Output the [X, Y] coordinate of the center of the cell containing the given text.  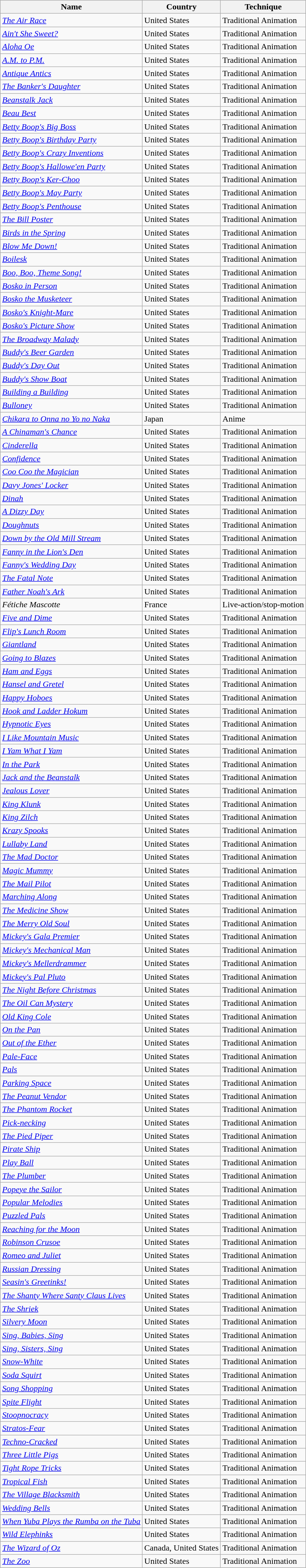
The Banker's Daughter [71, 87]
Parking Space [71, 1083]
The Plumber [71, 1176]
I Yam What I Yam [71, 751]
Davy Jones' Locker [71, 485]
Hansel and Gretel [71, 684]
Marching Along [71, 897]
Coo Coo the Magician [71, 472]
Confidence [71, 459]
Russian Dressing [71, 1269]
Technique [263, 7]
Betty Boop's Penthouse [71, 206]
Stratos-Fear [71, 1428]
Live-action/stop-motion [263, 605]
The Peanut Vendor [71, 1096]
Beau Best [71, 113]
The Mad Doctor [71, 857]
Wedding Bells [71, 1508]
Lullaby Land [71, 844]
Antique Antics [71, 73]
A.M. to P.M. [71, 60]
Aloha Oe [71, 47]
Tropical Fish [71, 1481]
A Chinaman's Chance [71, 432]
Betty Boop's Ker-Choo [71, 180]
On the Pan [71, 1030]
The Medicine Show [71, 910]
Buddy's Show Boat [71, 379]
Chikara to Onna no Yo no Naka [71, 419]
Betty Boop's Big Boss [71, 126]
Name [71, 7]
In the Park [71, 764]
Mickey's Mellerdrammer [71, 963]
Canada, United States [182, 1548]
A Dizzy Day [71, 512]
Betty Boop's Crazy Inventions [71, 153]
Mickey's Pal Pluto [71, 976]
Tight Rope Tricks [71, 1468]
Ain't She Sweet? [71, 34]
Reaching for the Moon [71, 1229]
The Shriek [71, 1309]
The Air Race [71, 20]
The Oil Can Mystery [71, 1003]
Pirate Ship [71, 1149]
Fanny's Wedding Day [71, 565]
The Night Before Christmas [71, 990]
Country [182, 7]
Giantland [71, 645]
Father Noah's Ark [71, 592]
Pals [71, 1070]
Bosko the Musketeer [71, 299]
The Wizard of Oz [71, 1548]
The Shanty Where Santy Claus Lives [71, 1295]
Betty Boop's Birthday Party [71, 140]
Fétiche Mascotte [71, 605]
Bosko's Picture Show [71, 326]
Snow-White [71, 1362]
Mickey's Gala Premier [71, 937]
Popular Melodies [71, 1202]
Anime [263, 419]
Out of the Ether [71, 1043]
Five and Dime [71, 618]
Seasin's Greetinks! [71, 1282]
Hook and Ladder Hokum [71, 711]
Flip's Lunch Room [71, 631]
The Village Blacksmith [71, 1495]
Hypnotic Eyes [71, 724]
The Merry Old Soul [71, 923]
Old King Cole [71, 1017]
Wild Elephinks [71, 1534]
Sing, Babies, Sing [71, 1335]
King Zilch [71, 817]
Krazy Spooks [71, 831]
Doughnuts [71, 525]
Song Shopping [71, 1388]
Pale-Face [71, 1056]
The Pied Piper [71, 1136]
Happy Hoboes [71, 698]
Boo, Boo, Theme Song! [71, 273]
Buddy's Day Out [71, 365]
I Like Mountain Music [71, 737]
Down by the Old Mill Stream [71, 538]
Going to Blazes [71, 658]
The Phantom Rocket [71, 1109]
Betty Boop's Hallowe'en Party [71, 166]
Bosko's Knight-Mare [71, 312]
Japan [182, 419]
The Zoo [71, 1561]
The Fatal Note [71, 578]
Ham and Eggs [71, 671]
Dinah [71, 498]
Three Little Pigs [71, 1455]
Sing, Sisters, Sing [71, 1348]
Pick-necking [71, 1123]
Popeye the Sailor [71, 1189]
Cinderella [71, 445]
Soda Squirt [71, 1375]
Spite Flight [71, 1402]
Robinson Crusoe [71, 1242]
When Yuba Plays the Rumba on the Tuba [71, 1521]
Romeo and Juliet [71, 1256]
Boilesk [71, 259]
The Broadway Malady [71, 339]
Bulloney [71, 406]
Blow Me Down! [71, 246]
Bosko in Person [71, 286]
The Mail Pilot [71, 884]
Building a Building [71, 392]
France [182, 605]
Puzzled Pals [71, 1216]
Buddy's Beer Garden [71, 352]
Stoopnocracy [71, 1415]
Jealous Lover [71, 790]
Birds in the Spring [71, 233]
Fanny in the Lion's Den [71, 551]
Jack and the Beanstalk [71, 777]
Beanstalk Jack [71, 100]
King Klunk [71, 804]
Betty Boop's May Party [71, 193]
Silvery Moon [71, 1322]
Techno-Cracked [71, 1442]
The Bill Poster [71, 220]
Play Ball [71, 1162]
Magic Mummy [71, 870]
Mickey's Mechanical Man [71, 950]
